For the text-containing cell, return its midpoint in [x, y] coordinate format. 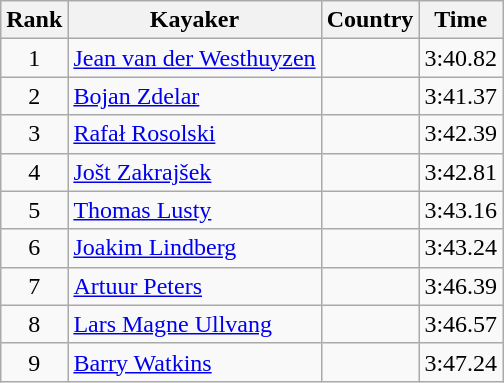
3:40.82 [461, 58]
7 [34, 286]
Joakim Lindberg [194, 248]
Rank [34, 20]
3:46.39 [461, 286]
5 [34, 210]
2 [34, 96]
6 [34, 248]
9 [34, 362]
3:46.57 [461, 324]
Artuur Peters [194, 286]
Country [370, 20]
Bojan Zdelar [194, 96]
Time [461, 20]
Kayaker [194, 20]
Barry Watkins [194, 362]
3:41.37 [461, 96]
Jošt Zakrajšek [194, 172]
4 [34, 172]
Thomas Lusty [194, 210]
Rafał Rosolski [194, 134]
Jean van der Westhuyzen [194, 58]
3:43.16 [461, 210]
3:42.81 [461, 172]
3:47.24 [461, 362]
8 [34, 324]
3:43.24 [461, 248]
3:42.39 [461, 134]
1 [34, 58]
Lars Magne Ullvang [194, 324]
3 [34, 134]
